Pinpoint the cell where the given text exists, returning its [x, y] midpoint coordinate. 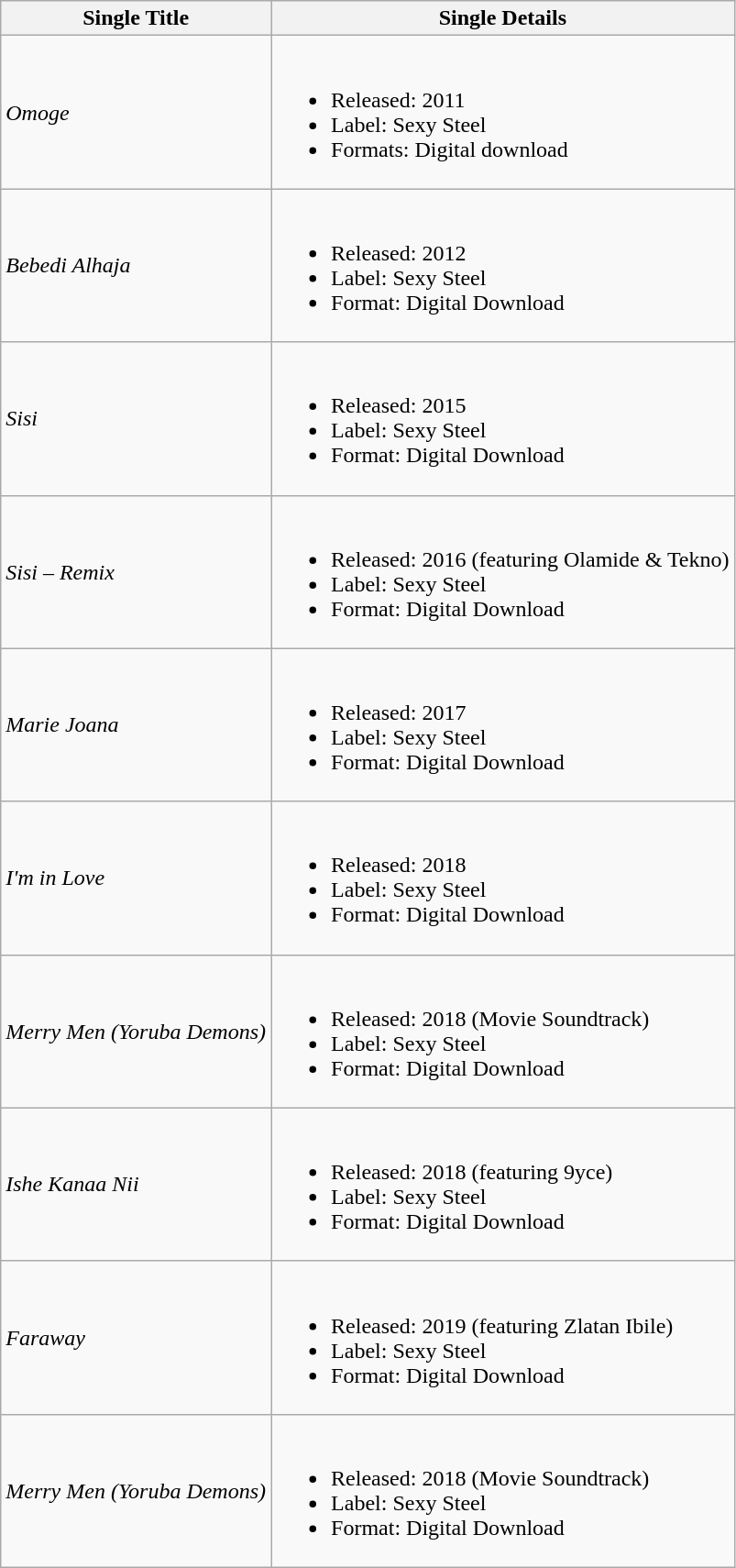
Single Details [502, 18]
Marie Joana [136, 724]
Released: 2017Label: Sexy SteelFormat: Digital Download [502, 724]
Bebedi Alhaja [136, 266]
Sisi – Remix [136, 572]
Released: 2011Label: Sexy SteelFormats: Digital download [502, 112]
Released: 2012Label: Sexy SteelFormat: Digital Download [502, 266]
Ishe Kanaa Nii [136, 1185]
Released: 2015Label: Sexy SteelFormat: Digital Download [502, 418]
Released: 2019 (featuring Zlatan Ibile)Label: Sexy SteelFormat: Digital Download [502, 1337]
Released: 2018Label: Sexy SteelFormat: Digital Download [502, 878]
Sisi [136, 418]
Omoge [136, 112]
Released: 2016 (featuring Olamide & Tekno)Label: Sexy SteelFormat: Digital Download [502, 572]
Single Title [136, 18]
I'm in Love [136, 878]
Released: 2018 (featuring 9yce)Label: Sexy SteelFormat: Digital Download [502, 1185]
Faraway [136, 1337]
